Locate the cell with the specified text and output its [X, Y] center coordinate. 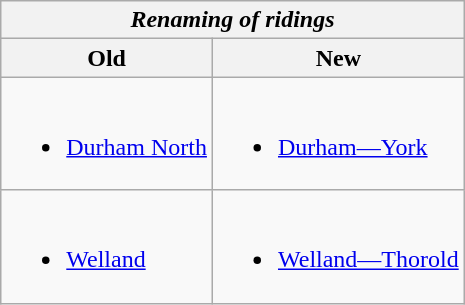
New [338, 58]
Welland [107, 246]
Welland—Thorold [338, 246]
Durham North [107, 134]
Renaming of ridings [232, 20]
Durham—York [338, 134]
Old [107, 58]
